Identify which cell holds the provided text, then report its [x, y] central coordinate. 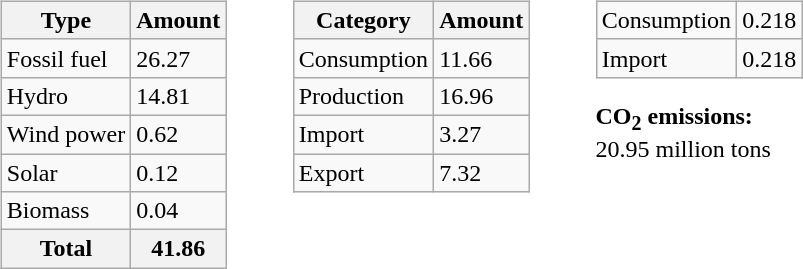
Hydro [66, 96]
Wind power [66, 134]
Production [363, 96]
0.12 [178, 173]
11.66 [482, 58]
7.32 [482, 173]
41.86 [178, 249]
Type [66, 20]
0.62 [178, 134]
14.81 [178, 96]
16.96 [482, 96]
Solar [66, 173]
3.27 [482, 134]
0.04 [178, 211]
Total [66, 249]
Biomass [66, 211]
Fossil fuel [66, 58]
Category [363, 20]
Export [363, 173]
26.27 [178, 58]
